Return [X, Y] of the center of cell containing provided text 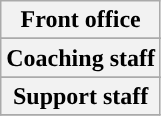
Coaching staff [81, 58]
Front office [81, 20]
Support staff [81, 96]
